Detect which cell encompasses the target text, then output its (X, Y) center coordinate. 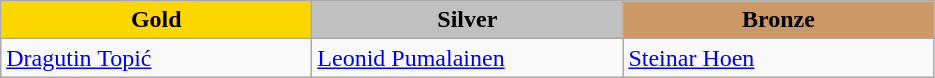
Dragutin Topić (156, 58)
Silver (468, 20)
Bronze (778, 20)
Steinar Hoen (778, 58)
Gold (156, 20)
Leonid Pumalainen (468, 58)
